Capture the cell that displays the provided text and extract its [X, Y] central coordinate. 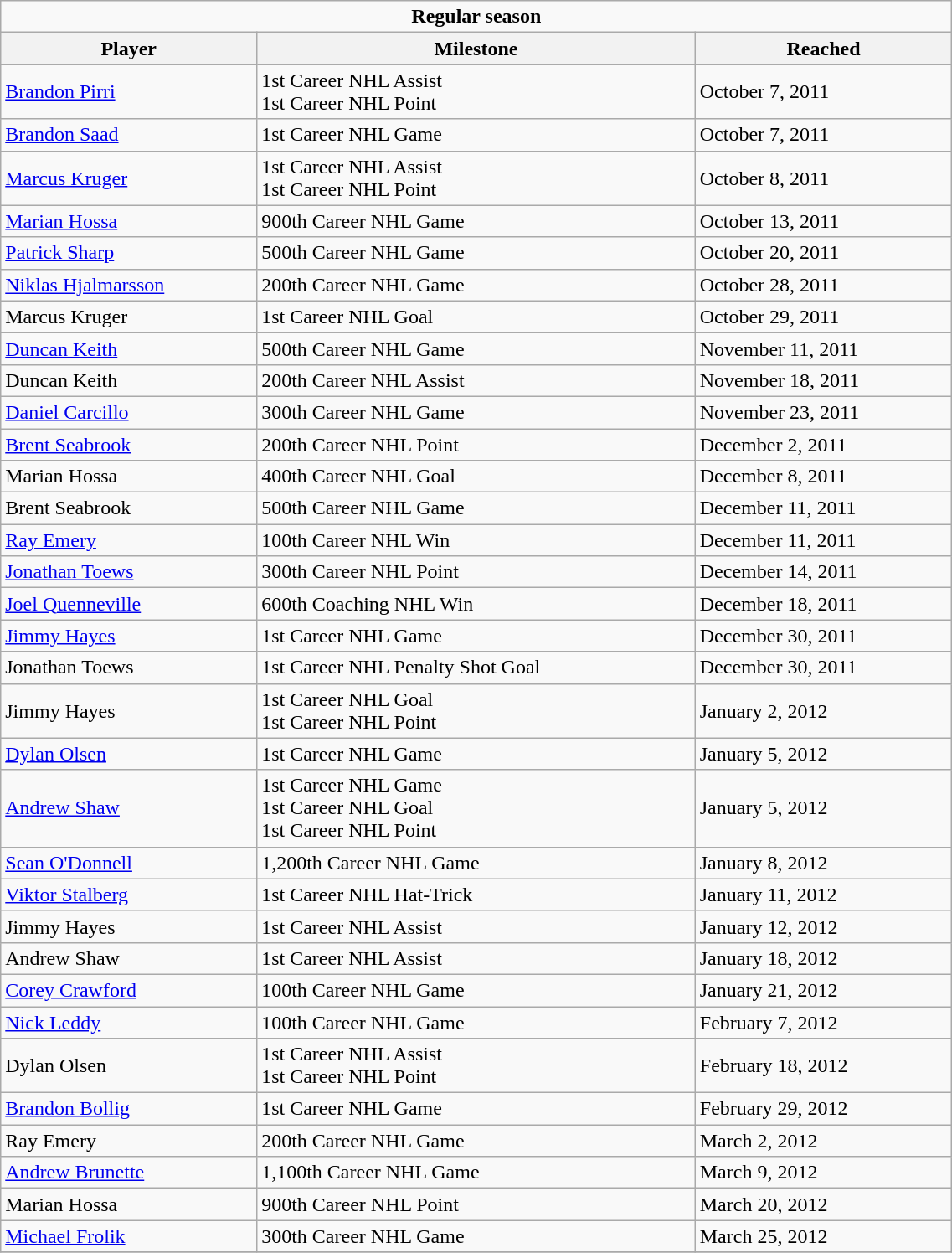
October 29, 2011 [824, 317]
Joel Quenneville [129, 604]
900th Career NHL Game [476, 221]
January 11, 2012 [824, 895]
October 8, 2011 [824, 178]
February 29, 2012 [824, 1109]
Brandon Saad [129, 135]
Reached [824, 49]
February 18, 2012 [824, 1065]
200th Career NHL Point [476, 445]
March 20, 2012 [824, 1204]
March 9, 2012 [824, 1173]
March 2, 2012 [824, 1141]
February 7, 2012 [824, 1023]
100th Career NHL Win [476, 540]
October 28, 2011 [824, 285]
October 13, 2011 [824, 221]
200th Career NHL Assist [476, 380]
1st Career NHL Goal [476, 317]
November 23, 2011 [824, 412]
November 18, 2011 [824, 380]
January 2, 2012 [824, 710]
Niklas Hjalmarsson [129, 285]
January 21, 2012 [824, 990]
Andrew Brunette [129, 1173]
1st Career NHL Hat-Trick [476, 895]
December 14, 2011 [824, 572]
600th Coaching NHL Win [476, 604]
Brandon Pirri [129, 92]
November 11, 2011 [824, 348]
March 25, 2012 [824, 1236]
1,100th Career NHL Game [476, 1173]
1st Career NHL Penalty Shot Goal [476, 668]
Nick Leddy [129, 1023]
January 8, 2012 [824, 863]
Player [129, 49]
December 8, 2011 [824, 477]
300th Career NHL Point [476, 572]
400th Career NHL Goal [476, 477]
Viktor Stalberg [129, 895]
January 18, 2012 [824, 958]
Milestone [476, 49]
December 18, 2011 [824, 604]
Brandon Bollig [129, 1109]
October 20, 2011 [824, 253]
Sean O'Donnell [129, 863]
Patrick Sharp [129, 253]
Michael Frolik [129, 1236]
Regular season [476, 17]
Corey Crawford [129, 990]
900th Career NHL Point [476, 1204]
1st Career NHL Goal1st Career NHL Point [476, 710]
December 2, 2011 [824, 445]
January 12, 2012 [824, 926]
1st Career NHL Game1st Career NHL Goal1st Career NHL Point [476, 808]
1,200th Career NHL Game [476, 863]
Daniel Carcillo [129, 412]
